Capture the cell that displays the provided text and extract its (x, y) central coordinate. 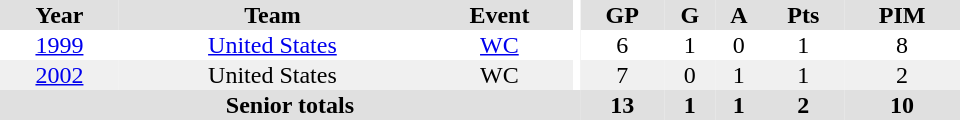
13 (622, 105)
Senior totals (290, 105)
Year (60, 15)
Pts (804, 15)
7 (622, 75)
10 (902, 105)
Team (272, 15)
8 (902, 45)
2002 (60, 75)
Event (500, 15)
GP (622, 15)
6 (622, 45)
A (738, 15)
G (690, 15)
1999 (60, 45)
PIM (902, 15)
